For the text-containing cell, return its midpoint in [X, Y] coordinate format. 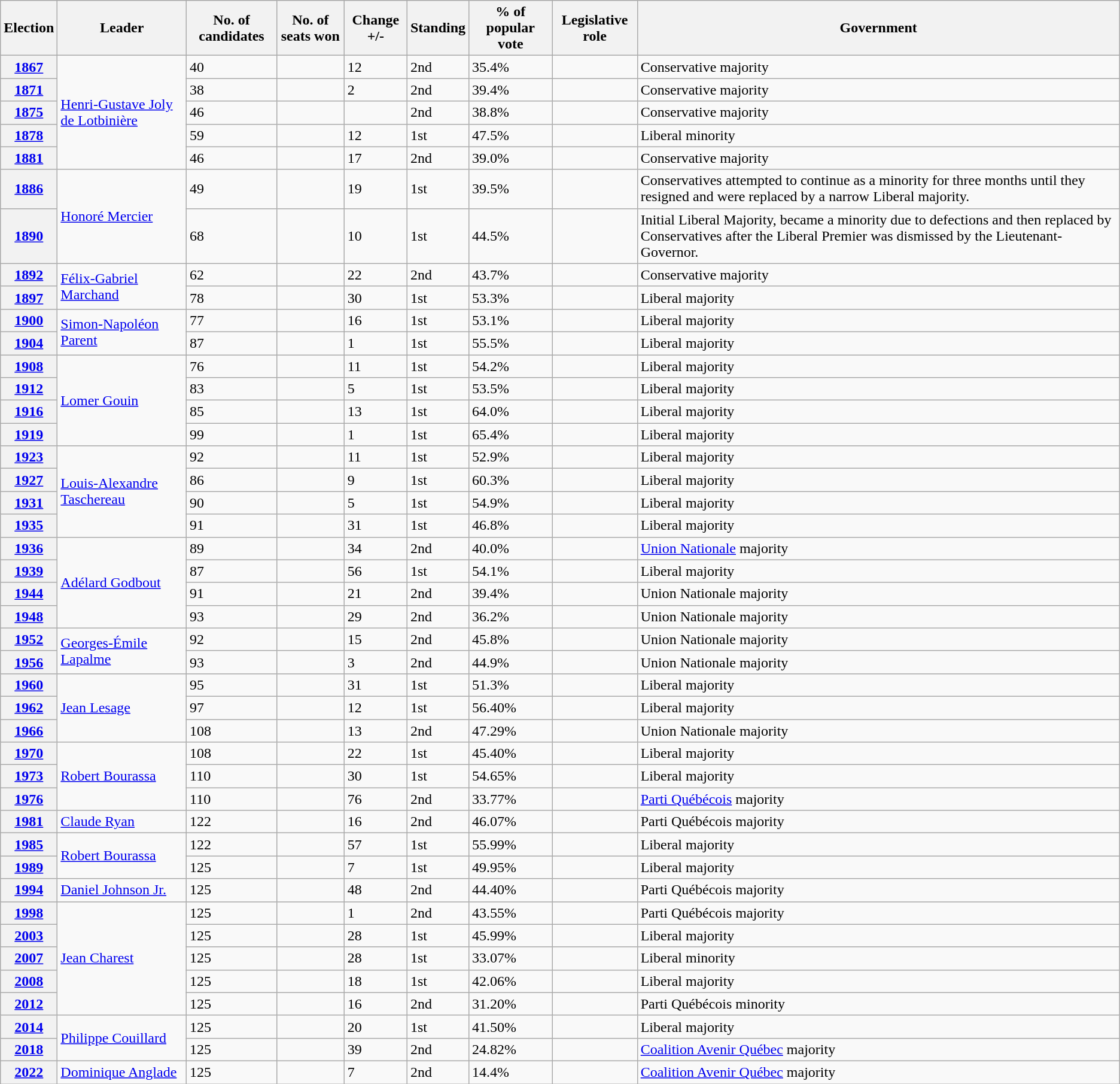
57 [376, 845]
54.9% [511, 503]
21 [376, 594]
35.4% [511, 67]
1900 [29, 320]
1890 [29, 236]
19 [376, 189]
Dominique Anglade [122, 1072]
Adélard Godbout [122, 582]
1916 [29, 412]
78 [232, 297]
85 [232, 412]
Legislative role [595, 28]
1935 [29, 526]
1962 [29, 708]
90 [232, 503]
Georges-Émile Lapalme [122, 651]
53.3% [511, 297]
39.0% [511, 158]
1904 [29, 343]
1881 [29, 158]
No. of seats won [310, 28]
77 [232, 320]
52.9% [511, 457]
83 [232, 389]
Government [878, 28]
15 [376, 639]
2003 [29, 936]
1897 [29, 297]
Henri-Gustave Joly de Lotbinière [122, 113]
53.1% [511, 320]
1994 [29, 890]
1966 [29, 731]
2022 [29, 1072]
14.4% [511, 1072]
Leader [122, 28]
1867 [29, 67]
3 [376, 662]
Philippe Couillard [122, 1038]
2007 [29, 958]
1886 [29, 189]
46.07% [511, 822]
62 [232, 275]
95 [232, 685]
1973 [29, 776]
24.82% [511, 1049]
1981 [29, 822]
1952 [29, 639]
1878 [29, 135]
45.40% [511, 754]
46.8% [511, 526]
Election [29, 28]
65.4% [511, 435]
Lomer Gouin [122, 400]
44.5% [511, 236]
1970 [29, 754]
53.5% [511, 389]
38 [232, 90]
54.1% [511, 571]
31.20% [511, 1004]
Conservatives attempted to continue as a minority for three months until they resigned and were replaced by a narrow Liberal majority. [878, 189]
41.50% [511, 1027]
Jean Lesage [122, 708]
18 [376, 981]
No. of candidates [232, 28]
36.2% [511, 617]
1875 [29, 113]
45.99% [511, 936]
1976 [29, 799]
1912 [29, 389]
Claude Ryan [122, 822]
54.2% [511, 366]
38.8% [511, 113]
99 [232, 435]
1927 [29, 480]
39.5% [511, 189]
1985 [29, 845]
40 [232, 67]
1919 [29, 435]
49.95% [511, 867]
Change +/- [376, 28]
Standing [438, 28]
Parti Québécois minority [878, 1004]
2014 [29, 1027]
2008 [29, 981]
10 [376, 236]
2018 [29, 1049]
33.77% [511, 799]
86 [232, 480]
1871 [29, 90]
Louis-Alexandre Taschereau [122, 491]
56.40% [511, 708]
1944 [29, 594]
56 [376, 571]
89 [232, 548]
Daniel Johnson Jr. [122, 890]
Honoré Mercier [122, 217]
33.07% [511, 958]
1939 [29, 571]
1923 [29, 457]
55.99% [511, 845]
47.5% [511, 135]
Jean Charest [122, 958]
59 [232, 135]
60.3% [511, 480]
43.7% [511, 275]
34 [376, 548]
29 [376, 617]
44.9% [511, 662]
1908 [29, 366]
17 [376, 158]
1892 [29, 275]
1948 [29, 617]
9 [376, 480]
51.3% [511, 685]
2012 [29, 1004]
1931 [29, 503]
45.8% [511, 639]
97 [232, 708]
Simon-Napoléon Parent [122, 332]
1936 [29, 548]
54.65% [511, 776]
64.0% [511, 412]
1960 [29, 685]
Félix-Gabriel Marchand [122, 286]
49 [232, 189]
1956 [29, 662]
2 [376, 90]
47.29% [511, 731]
48 [376, 890]
% of popular vote [511, 28]
1998 [29, 913]
1989 [29, 867]
39 [376, 1049]
43.55% [511, 913]
55.5% [511, 343]
68 [232, 236]
40.0% [511, 548]
44.40% [511, 890]
20 [376, 1027]
42.06% [511, 981]
